From the cell containing the given text, extract its center point as (X, Y) coordinate. 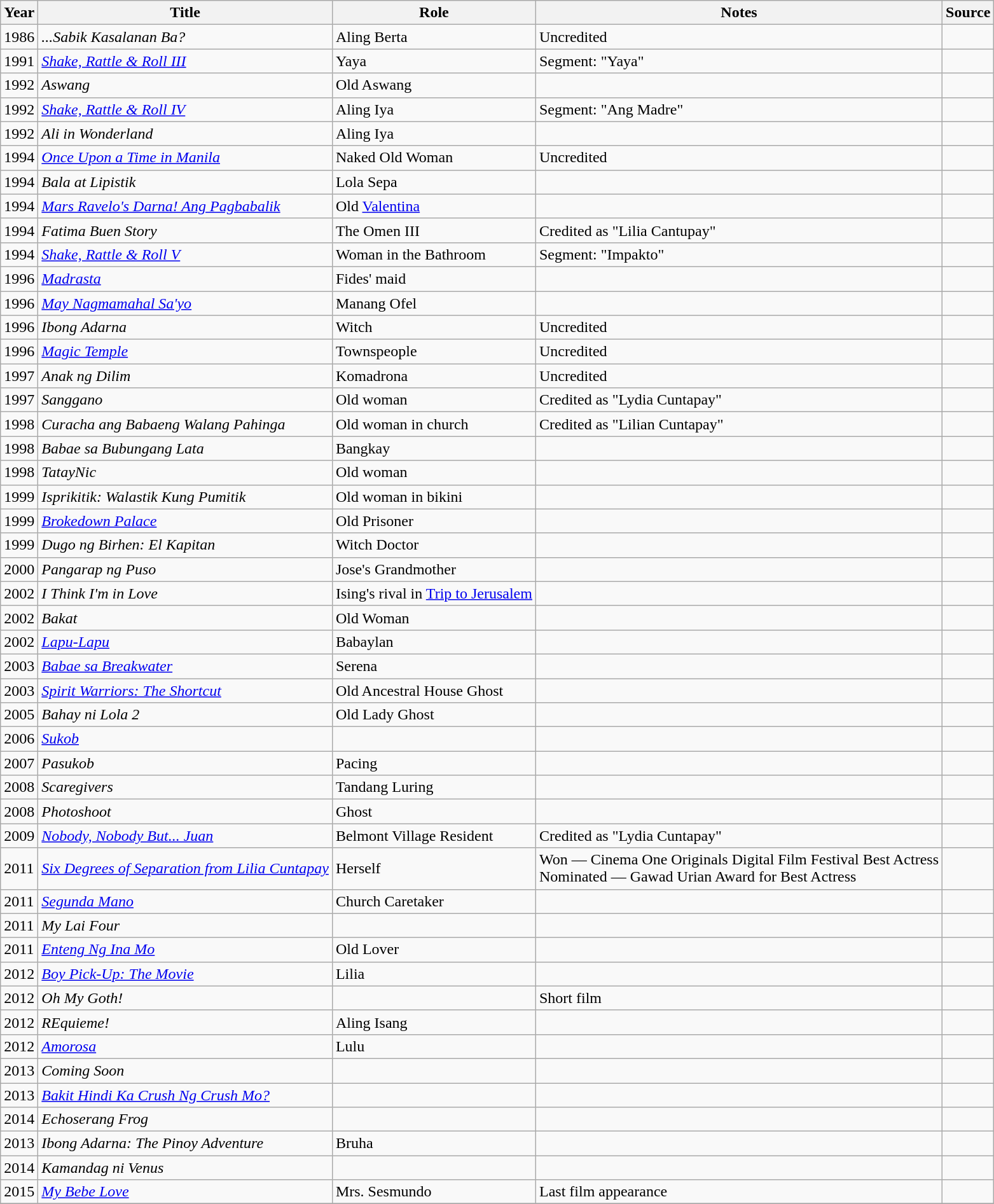
Ibong Adarna (186, 328)
Coming Soon (186, 1070)
Won — Cinema One Originals Digital Film Festival Best ActressNominated — Gawad Urian Award for Best Actress (739, 869)
Sanggano (186, 400)
...Sabik Kasalanan Ba? (186, 37)
Shake, Rattle & Roll V (186, 254)
The Omen III (434, 230)
Serena (434, 666)
Enteng Ng Ina Mo (186, 950)
Aling Isang (434, 1022)
Bakat (186, 618)
Pacing (434, 763)
Dugo ng Birhen: El Kapitan (186, 545)
Old Valentina (434, 206)
Ghost (434, 812)
Bruha (434, 1144)
Manang Ofel (434, 303)
Old Ancestral House Ghost (434, 690)
Photoshoot (186, 812)
Fides' maid (434, 279)
Church Caretaker (434, 901)
1991 (19, 61)
Isprikitik: Walastik Kung Pumitik (186, 497)
Role (434, 13)
Babaylan (434, 642)
Ibong Adarna: The Pinoy Adventure (186, 1144)
Credited as "Lilian Cuntapay" (739, 424)
REquieme! (186, 1022)
Pasukob (186, 763)
Credited as "Lilia Cantupay" (739, 230)
Segunda Mano (186, 901)
Mrs. Sesmundo (434, 1192)
Lulu (434, 1046)
Boy Pick-Up: The Movie (186, 974)
My Bebe Love (186, 1192)
Segment: "Yaya" (739, 61)
Mars Ravelo's Darna! Ang Pagbabalik (186, 206)
2000 (19, 569)
Scaregivers (186, 787)
Spirit Warriors: The Shortcut (186, 690)
Pangarap ng Puso (186, 569)
Bala at Lipistik (186, 182)
Magic Temple (186, 352)
Echoserang Frog (186, 1119)
Bahay ni Lola 2 (186, 715)
Kamandag ni Venus (186, 1168)
Last film appearance (739, 1192)
Old Prisoner (434, 521)
1986 (19, 37)
Aling Berta (434, 37)
Old woman in church (434, 424)
Nobody, Nobody But... Juan (186, 836)
Herself (434, 869)
May Nagmamahal Sa'yo (186, 303)
2007 (19, 763)
Six Degrees of Separation from Lilia Cuntapay (186, 869)
Old woman in bikini (434, 497)
Belmont Village Resident (434, 836)
Sukob (186, 739)
Fatima Buen Story (186, 230)
Ali in Wonderland (186, 134)
I Think I'm in Love (186, 593)
Title (186, 13)
Aswang (186, 85)
Old Woman (434, 618)
My Lai Four (186, 925)
2009 (19, 836)
Bangkay (434, 448)
Old Aswang (434, 85)
Naked Old Woman (434, 158)
Witch (434, 328)
Anak ng Dilim (186, 376)
Year (19, 13)
Babae sa Breakwater (186, 666)
Townspeople (434, 352)
Ising's rival in Trip to Jerusalem (434, 593)
Babae sa Bubungang Lata (186, 448)
Oh My Goth! (186, 998)
Curacha ang Babaeng Walang Pahinga (186, 424)
Old Lady Ghost (434, 715)
2015 (19, 1192)
Witch Doctor (434, 545)
Shake, Rattle & Roll IV (186, 109)
2005 (19, 715)
Segment: "Ang Madre" (739, 109)
Notes (739, 13)
Jose's Grandmother (434, 569)
Once Upon a Time in Manila (186, 158)
Tandang Luring (434, 787)
Lola Sepa (434, 182)
Lapu-Lapu (186, 642)
Segment: "Impakto" (739, 254)
Yaya (434, 61)
Shake, Rattle & Roll III (186, 61)
Short film (739, 998)
Madrasta (186, 279)
Source (968, 13)
Woman in the Bathroom (434, 254)
Lilia (434, 974)
Amorosa (186, 1046)
Brokedown Palace (186, 521)
Komadrona (434, 376)
2006 (19, 739)
TatayNic (186, 473)
Old Lover (434, 950)
Bakit Hindi Ka Crush Ng Crush Mo? (186, 1095)
